Pinpoint the cell where the given text exists, returning its (X, Y) midpoint coordinate. 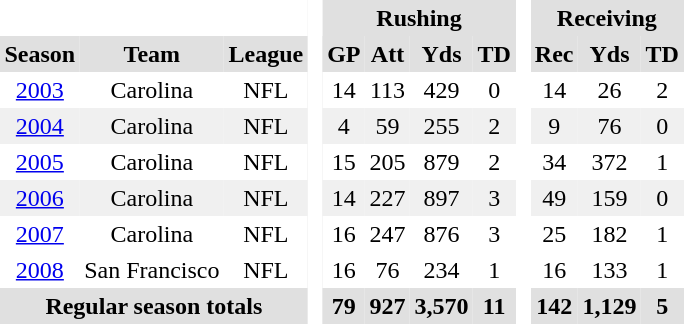
11 (494, 306)
2005 (40, 162)
15 (344, 162)
142 (554, 306)
Att (388, 54)
133 (610, 270)
San Francisco (152, 270)
255 (442, 126)
26 (610, 90)
159 (610, 198)
227 (388, 198)
372 (610, 162)
205 (388, 162)
League (266, 54)
Rushing (420, 18)
5 (662, 306)
2008 (40, 270)
49 (554, 198)
34 (554, 162)
2003 (40, 90)
876 (442, 234)
9 (554, 126)
927 (388, 306)
4 (344, 126)
25 (554, 234)
879 (442, 162)
2007 (40, 234)
234 (442, 270)
113 (388, 90)
79 (344, 306)
Regular season totals (154, 306)
2004 (40, 126)
Season (40, 54)
897 (442, 198)
Team (152, 54)
2006 (40, 198)
59 (388, 126)
Rec (554, 54)
Receiving (606, 18)
1,129 (610, 306)
429 (442, 90)
182 (610, 234)
247 (388, 234)
GP (344, 54)
3,570 (442, 306)
